For the text-containing cell, return its midpoint in [x, y] coordinate format. 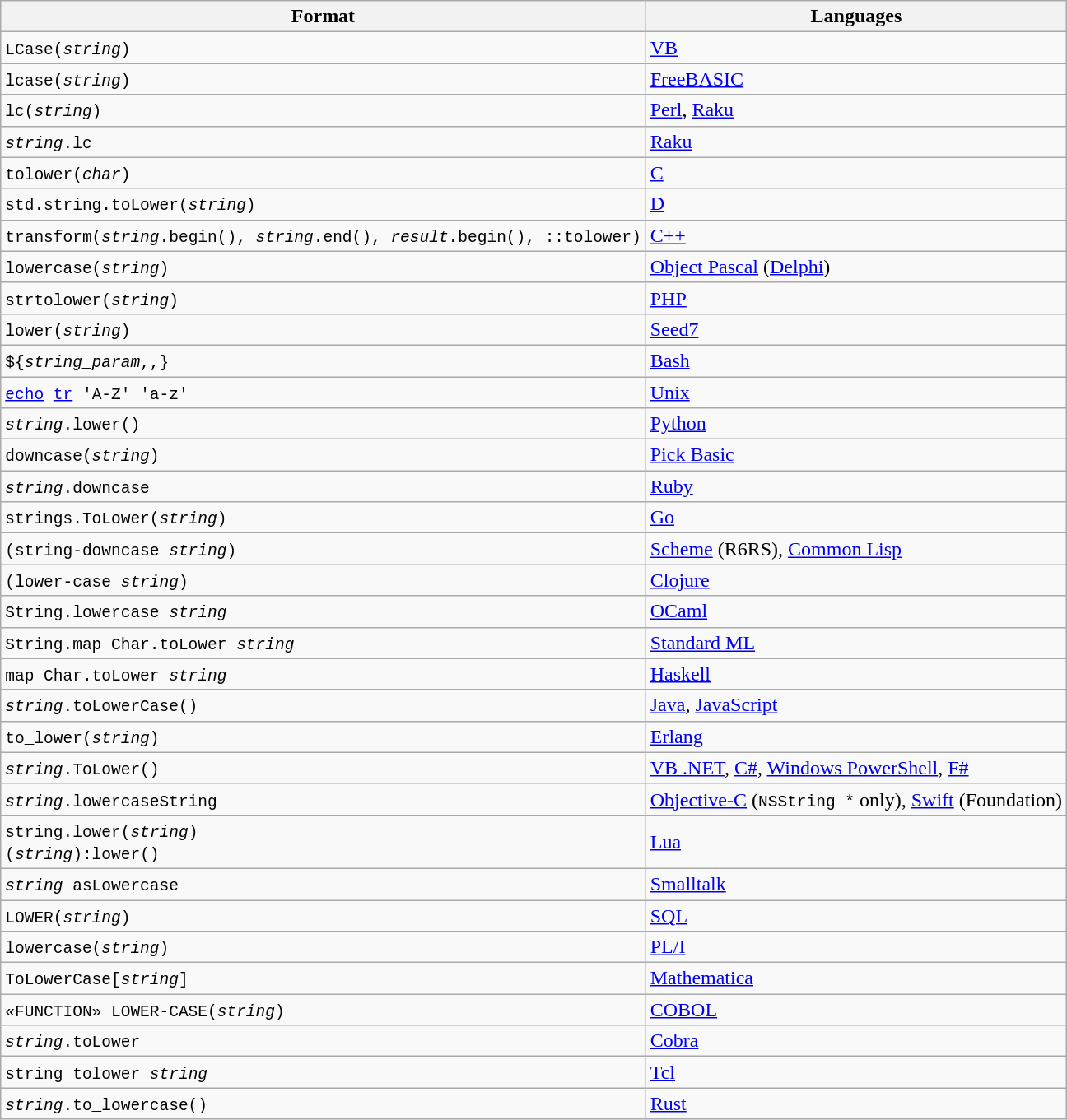
PHP [856, 298]
downcase(string) [323, 455]
string.lowercaseString [323, 799]
Tcl [856, 1072]
PL/I [856, 947]
Go [856, 518]
lc(string) [323, 110]
string.lc [323, 142]
Standard ML [856, 643]
Mathematica [856, 978]
C++ [856, 235]
OCaml [856, 611]
Lua [856, 841]
VB [856, 48]
Format [323, 16]
echo tr 'A-Z' 'a-z' [323, 393]
string.toLower [323, 1041]
Unix [856, 393]
Ruby [856, 486]
map Char.toLower string [323, 674]
LOWER(string) [323, 916]
std.string.toLower(string) [323, 204]
Pick Basic [856, 455]
String.map Char.toLower string [323, 643]
Cobra [856, 1041]
FreeBASIC [856, 79]
string asLowercase [323, 884]
Erlang [856, 737]
lcase(string) [323, 79]
Seed7 [856, 329]
string.lower(string)(string):lower() [323, 841]
Perl, Raku [856, 110]
Objective-C (NSString * only), Swift (Foundation) [856, 799]
D [856, 204]
ToLowerCase[string] [323, 978]
COBOL [856, 1010]
Languages [856, 16]
string.lower() [323, 424]
Python [856, 424]
string.ToLower() [323, 768]
Smalltalk [856, 884]
Raku [856, 142]
String.lowercase string [323, 611]
strings.ToLower(string) [323, 518]
Rust [856, 1104]
tolower(char) [323, 173]
Scheme (R6RS), Common Lisp [856, 549]
Clojure [856, 580]
VB .NET, C#, Windows PowerShell, F# [856, 768]
«FUNCTION» LOWER-CASE(string) [323, 1010]
Bash [856, 360]
Java, JavaScript [856, 705]
SQL [856, 916]
${string_param,,} [323, 360]
to_lower(string) [323, 737]
Haskell [856, 674]
Object Pascal (Delphi) [856, 267]
LCase(string) [323, 48]
(lower-case string) [323, 580]
string tolower string [323, 1072]
strtolower(string) [323, 298]
(string-downcase string) [323, 549]
transform(string.begin(), string.end(), result.begin(), ::tolower) [323, 235]
string.toLowerCase() [323, 705]
string.downcase [323, 486]
lower(string) [323, 329]
string.to_lowercase() [323, 1104]
C [856, 173]
